Search for the cell housing the specified text and yield its (X, Y) center coordinate. 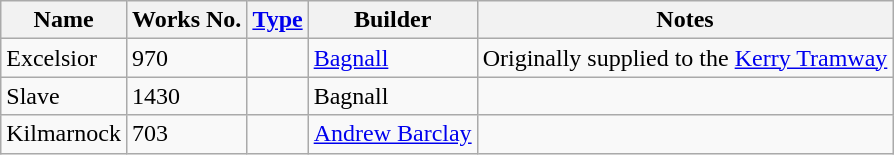
970 (186, 58)
Slave (64, 96)
Notes (685, 20)
Works No. (186, 20)
Type (278, 20)
Originally supplied to the Kerry Tramway (685, 58)
Builder (392, 20)
Kilmarnock (64, 134)
1430 (186, 96)
Name (64, 20)
Andrew Barclay (392, 134)
703 (186, 134)
Excelsior (64, 58)
